For the text-containing cell, return its midpoint in (x, y) coordinate format. 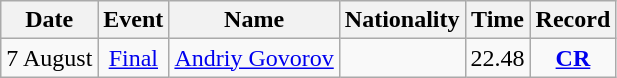
Andriy Govorov (254, 58)
22.48 (498, 58)
Time (498, 20)
Nationality (402, 20)
Event (134, 20)
Date (50, 20)
Name (254, 20)
Record (573, 20)
CR (573, 58)
7 August (50, 58)
Final (134, 58)
